From the cell containing the given text, extract its center point as (X, Y) coordinate. 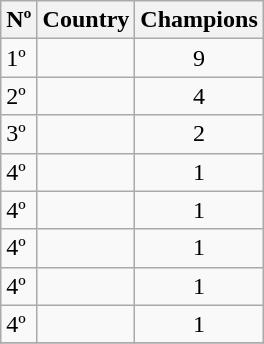
4 (199, 96)
1º (19, 58)
2º (19, 96)
9 (199, 58)
Champions (199, 20)
2 (199, 134)
3º (19, 134)
Nº (19, 20)
Country (86, 20)
